Return the [x, y] coordinate for the center point of the cell that contains the specified text.  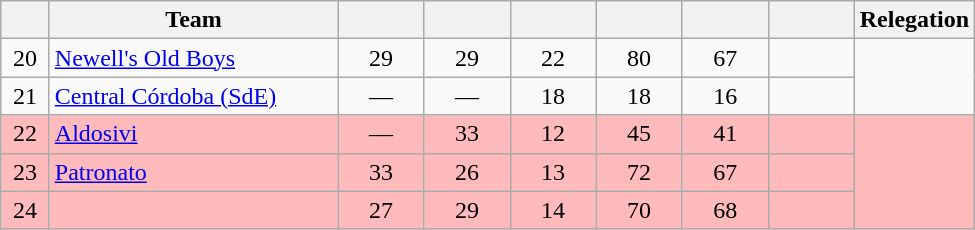
72 [639, 172]
Team [194, 20]
13 [553, 172]
68 [725, 210]
16 [725, 96]
41 [725, 134]
14 [553, 210]
24 [26, 210]
Patronato [194, 172]
Newell's Old Boys [194, 58]
Aldosivi [194, 134]
80 [639, 58]
Central Córdoba (SdE) [194, 96]
45 [639, 134]
Relegation [914, 20]
12 [553, 134]
21 [26, 96]
27 [381, 210]
70 [639, 210]
20 [26, 58]
26 [467, 172]
23 [26, 172]
